Scan for the cell matching the given text and deliver its (X, Y) coordinate at center. 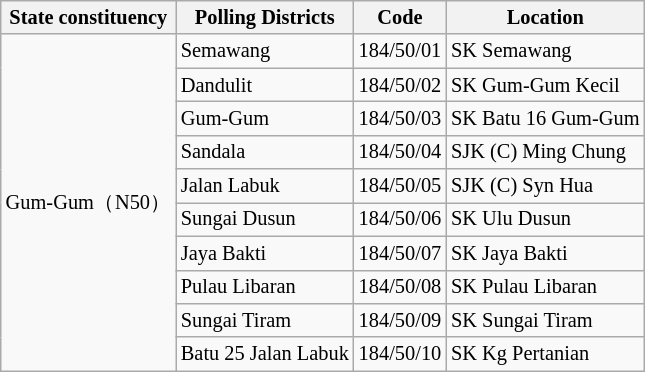
SK Jaya Bakti (545, 253)
SK Sungai Tiram (545, 320)
SK Pulau Libaran (545, 287)
SK Gum-Gum Kecil (545, 85)
Gum-Gum（N50） (88, 202)
Location (545, 17)
Polling Districts (265, 17)
Dandulit (265, 85)
184/50/07 (400, 253)
184/50/03 (400, 118)
Semawang (265, 51)
Sungai Tiram (265, 320)
Jalan Labuk (265, 186)
184/50/10 (400, 354)
184/50/08 (400, 287)
Code (400, 17)
184/50/01 (400, 51)
Pulau Libaran (265, 287)
SJK (C) Ming Chung (545, 152)
184/50/05 (400, 186)
Gum-Gum (265, 118)
Batu 25 Jalan Labuk (265, 354)
SK Ulu Dusun (545, 219)
Sungai Dusun (265, 219)
Jaya Bakti (265, 253)
184/50/02 (400, 85)
184/50/09 (400, 320)
SK Kg Pertanian (545, 354)
Sandala (265, 152)
SK Batu 16 Gum-Gum (545, 118)
SK Semawang (545, 51)
State constituency (88, 17)
184/50/04 (400, 152)
184/50/06 (400, 219)
SJK (C) Syn Hua (545, 186)
